Search for the cell housing the specified text and yield its (x, y) center coordinate. 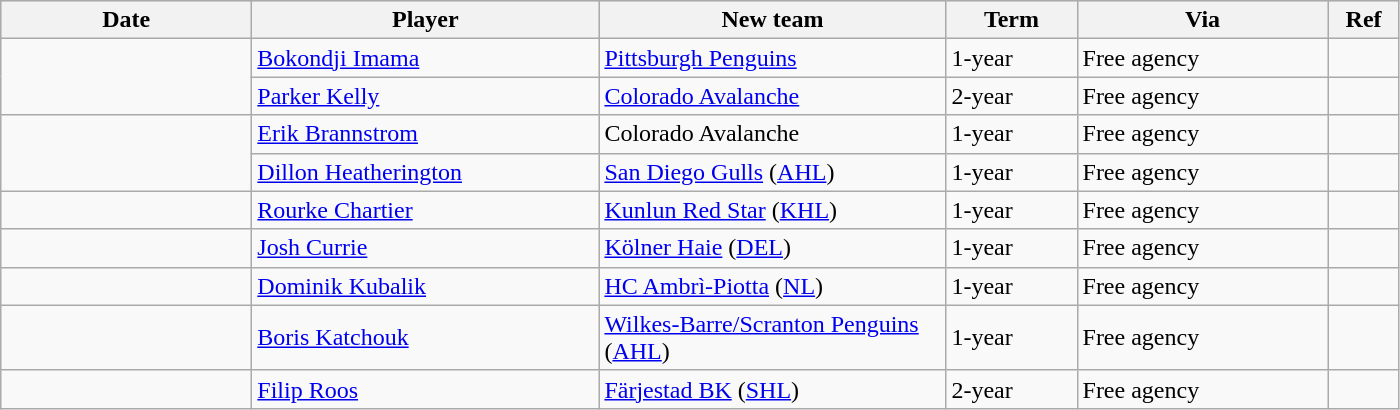
Via (1202, 20)
Ref (1364, 20)
Dominik Kubalik (426, 286)
Bokondji Imama (426, 58)
Filip Roos (426, 389)
Kölner Haie (DEL) (772, 248)
Pittsburgh Penguins (772, 58)
Wilkes-Barre/Scranton Penguins (AHL) (772, 338)
Date (126, 20)
San Diego Gulls (AHL) (772, 172)
Player (426, 20)
Boris Katchouk (426, 338)
Erik Brannstrom (426, 134)
Josh Currie (426, 248)
New team (772, 20)
Parker Kelly (426, 96)
Kunlun Red Star (KHL) (772, 210)
Rourke Chartier (426, 210)
Term (1012, 20)
Dillon Heatherington (426, 172)
Färjestad BK (SHL) (772, 389)
HC Ambrì-Piotta (NL) (772, 286)
